Scan for the cell matching the given text and deliver its [x, y] coordinate at center. 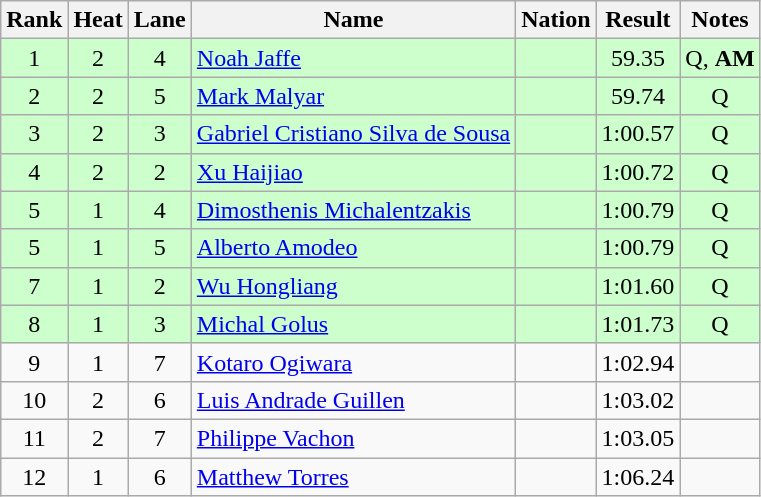
Kotaro Ogiwara [353, 362]
1:01.73 [638, 324]
8 [34, 324]
59.74 [638, 96]
Q, AM [720, 58]
10 [34, 400]
11 [34, 438]
Nation [556, 20]
9 [34, 362]
Mark Malyar [353, 96]
1:03.05 [638, 438]
12 [34, 477]
Dimosthenis Michalentzakis [353, 210]
Wu Hongliang [353, 286]
Alberto Amodeo [353, 248]
Name [353, 20]
1:06.24 [638, 477]
1:03.02 [638, 400]
Result [638, 20]
Rank [34, 20]
Notes [720, 20]
Heat [98, 20]
Lane [160, 20]
Philippe Vachon [353, 438]
Noah Jaffe [353, 58]
1:02.94 [638, 362]
Matthew Torres [353, 477]
1:00.72 [638, 172]
Luis Andrade Guillen [353, 400]
Michal Golus [353, 324]
1:00.57 [638, 134]
1:01.60 [638, 286]
59.35 [638, 58]
Xu Haijiao [353, 172]
Gabriel Cristiano Silva de Sousa [353, 134]
